Detect which cell encompasses the target text, then output its (x, y) center coordinate. 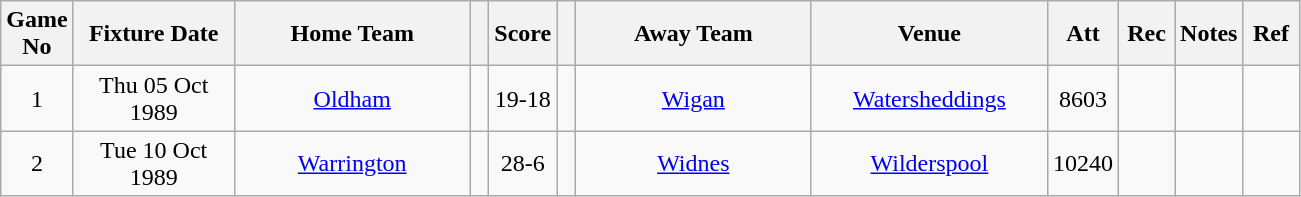
Warrington (352, 164)
Tue 10 Oct 1989 (154, 164)
Widnes (693, 164)
Away Team (693, 34)
Att (1082, 34)
Thu 05 Oct 1989 (154, 98)
Ref (1271, 34)
Home Team (352, 34)
8603 (1082, 98)
10240 (1082, 164)
Oldham (352, 98)
Notes (1209, 34)
19-18 (523, 98)
Wilderspool (929, 164)
Rec (1147, 34)
Fixture Date (154, 34)
Game No (37, 34)
Score (523, 34)
28-6 (523, 164)
Venue (929, 34)
Wigan (693, 98)
1 (37, 98)
Watersheddings (929, 98)
2 (37, 164)
